Capture the cell that displays the provided text and extract its (X, Y) central coordinate. 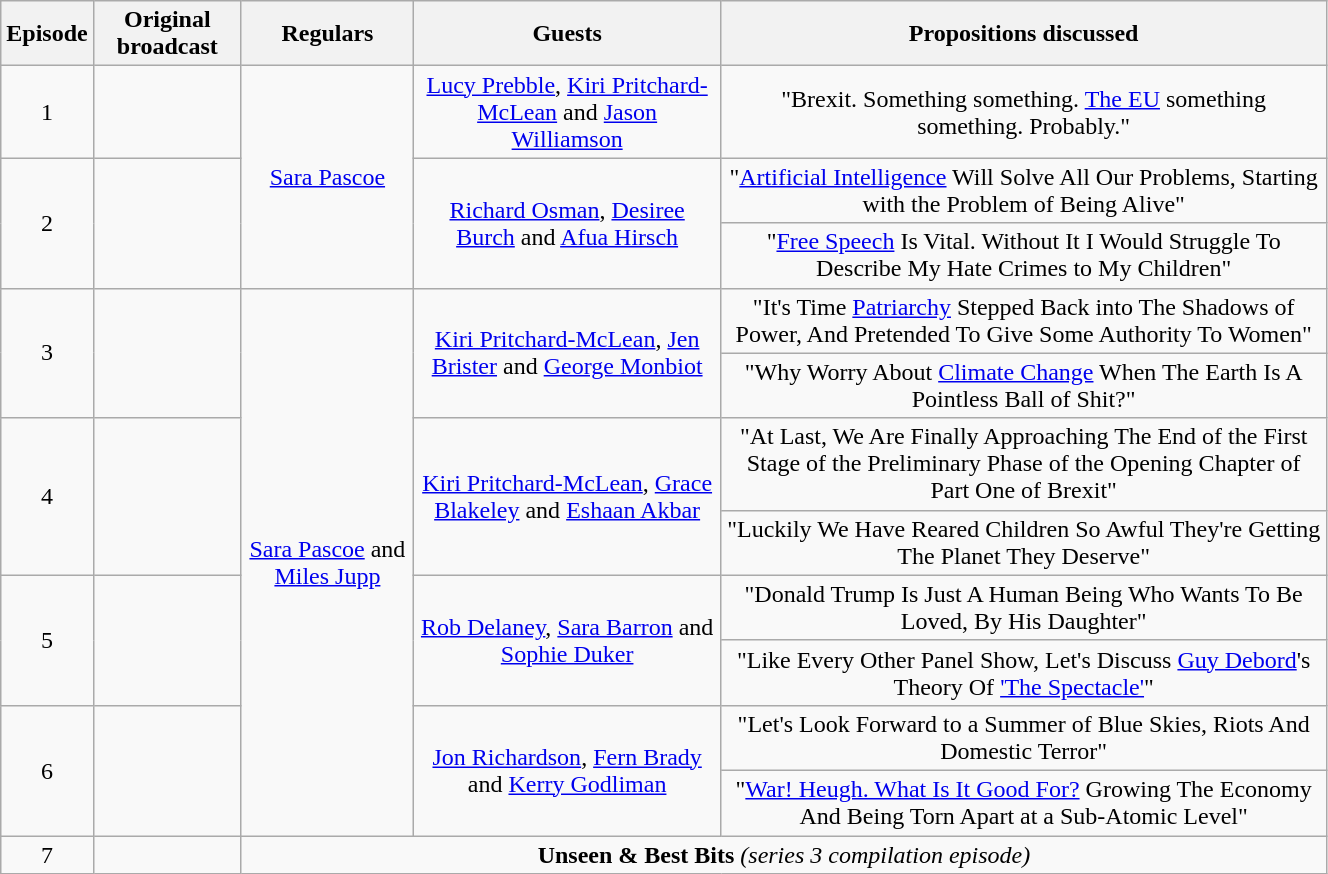
2 (47, 223)
"Donald Trump Is Just A Human Being Who Wants To Be Loved, By His Daughter" (1024, 608)
Rob Delaney, Sara Barron and Sophie Duker (566, 640)
5 (47, 640)
7 (47, 855)
"War! Heugh. What Is It Good For? Growing The Economy And Being Torn Apart at a Sub-Atomic Level" (1024, 802)
4 (47, 496)
Propositions discussed (1024, 34)
Kiri Pritchard-McLean, Grace Blakeley and Eshaan Akbar (566, 496)
"At Last, We Are Finally Approaching The End of the First Stage of the Preliminary Phase of the Opening Chapter of Part One of Brexit" (1024, 464)
Lucy Prebble, Kiri Pritchard-McLean and Jason Williamson (566, 112)
"Like Every Other Panel Show, Let's Discuss Guy Debord's Theory Of 'The Spectacle'" (1024, 672)
Sara Pascoe and Miles Jupp (327, 562)
"Brexit. Something something. The EU something something. Probably." (1024, 112)
1 (47, 112)
"Artificial Intelligence Will Solve All Our Problems, Starting with the Problem of Being Alive" (1024, 190)
Kiri Pritchard-McLean, Jen Brister and George Monbiot (566, 353)
Regulars (327, 34)
Episode (47, 34)
Jon Richardson, Fern Brady and Kerry Godliman (566, 770)
Original broadcast (167, 34)
"Luckily We Have Reared Children So Awful They're Getting The Planet They Deserve" (1024, 542)
"Let's Look Forward to a Summer of Blue Skies, Riots And Domestic Terror" (1024, 738)
"Free Speech Is Vital. Without It I Would Struggle To Describe My Hate Crimes to My Children" (1024, 256)
Unseen & Best Bits (series 3 compilation episode) (784, 855)
Guests (566, 34)
"Why Worry About Climate Change When The Earth Is A Pointless Ball of Shit?" (1024, 386)
Richard Osman, Desiree Burch and Afua Hirsch (566, 223)
Sara Pascoe (327, 177)
3 (47, 353)
6 (47, 770)
"It's Time Patriarchy Stepped Back into The Shadows of Power, And Pretended To Give Some Authority To Women" (1024, 320)
